Detect which cell encompasses the target text, then output its (x, y) center coordinate. 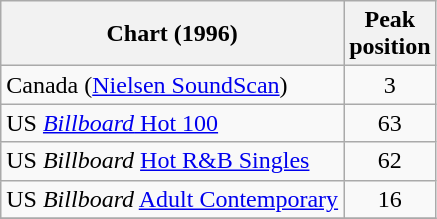
US Billboard Hot 100 (172, 123)
US Billboard Hot R&B Singles (172, 161)
Canada (Nielsen SoundScan) (172, 85)
US Billboard Adult Contemporary (172, 199)
63 (390, 123)
Peakposition (390, 34)
62 (390, 161)
16 (390, 199)
3 (390, 85)
Chart (1996) (172, 34)
